Identify which cell holds the provided text, then report its [X, Y] central coordinate. 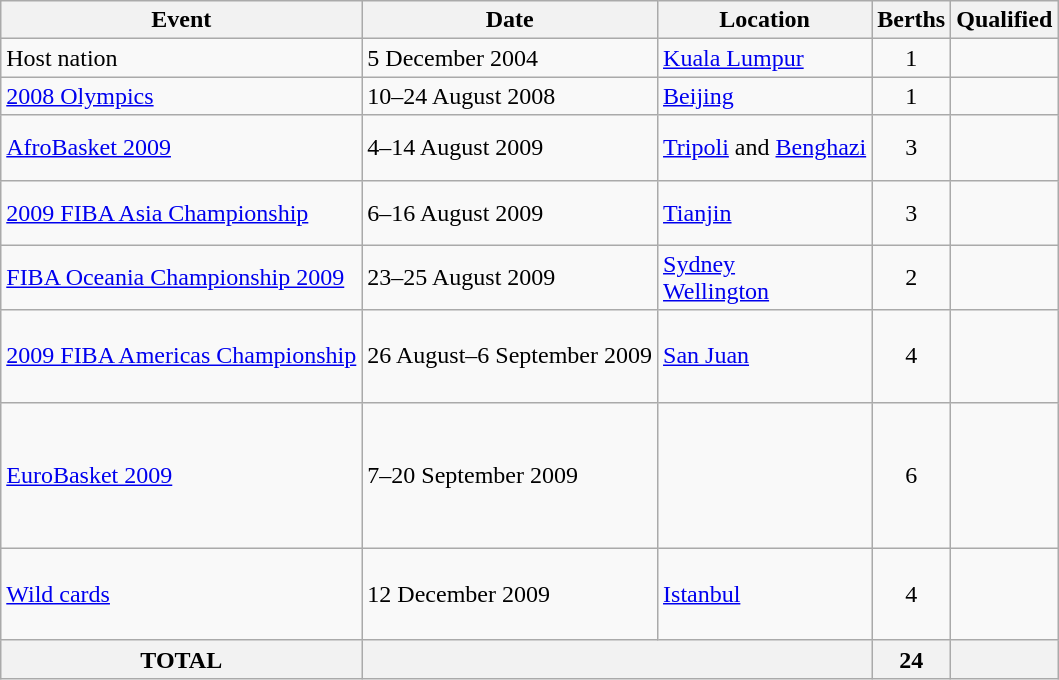
Berths [912, 20]
12 December 2009 [510, 594]
Event [182, 20]
EuroBasket 2009 [182, 475]
2008 Olympics [182, 96]
7–20 September 2009 [510, 475]
FIBA Oceania Championship 2009 [182, 278]
2009 FIBA Americas Championship [182, 356]
Host nation [182, 58]
2009 FIBA Asia Championship [182, 212]
Tianjin [765, 212]
Wild cards [182, 594]
Tripoli and Benghazi [765, 148]
Qualified [1004, 20]
26 August–6 September 2009 [510, 356]
24 [912, 659]
23–25 August 2009 [510, 278]
4–14 August 2009 [510, 148]
Kuala Lumpur [765, 58]
10–24 August 2008 [510, 96]
6–16 August 2009 [510, 212]
6 [912, 475]
AfroBasket 2009 [182, 148]
Beijing [765, 96]
Istanbul [765, 594]
2 [912, 278]
TOTAL [182, 659]
San Juan [765, 356]
Date [510, 20]
Sydney Wellington [765, 278]
Location [765, 20]
5 December 2004 [510, 58]
